From the cell containing the given text, extract its center point as [X, Y] coordinate. 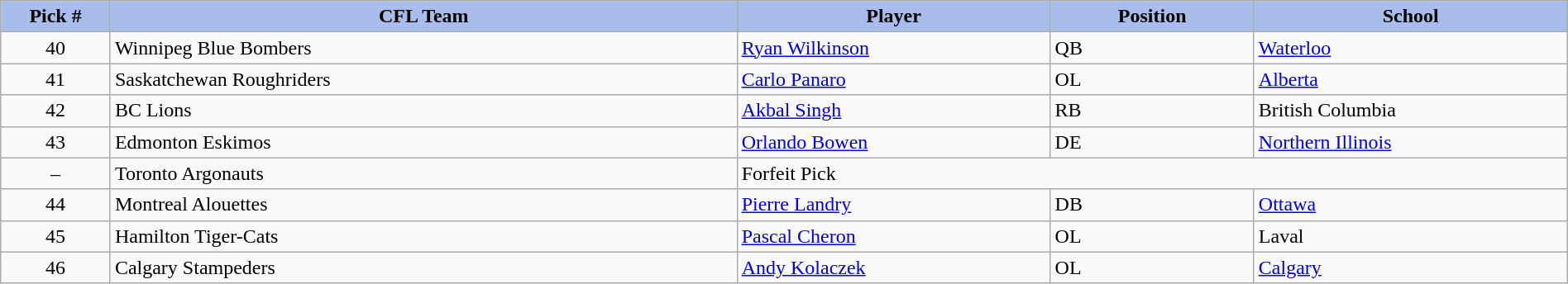
40 [56, 48]
British Columbia [1411, 111]
Calgary [1411, 267]
– [56, 173]
41 [56, 79]
Saskatchewan Roughriders [423, 79]
Forfeit Pick [1152, 173]
Northern Illinois [1411, 142]
BC Lions [423, 111]
RB [1152, 111]
Player [893, 17]
Montreal Alouettes [423, 205]
43 [56, 142]
Ottawa [1411, 205]
44 [56, 205]
DB [1152, 205]
DE [1152, 142]
School [1411, 17]
Pick # [56, 17]
Andy Kolaczek [893, 267]
45 [56, 236]
Pierre Landry [893, 205]
Laval [1411, 236]
Toronto Argonauts [423, 173]
Position [1152, 17]
Ryan Wilkinson [893, 48]
Waterloo [1411, 48]
Winnipeg Blue Bombers [423, 48]
Hamilton Tiger-Cats [423, 236]
Edmonton Eskimos [423, 142]
46 [56, 267]
Pascal Cheron [893, 236]
Orlando Bowen [893, 142]
Akbal Singh [893, 111]
Alberta [1411, 79]
Carlo Panaro [893, 79]
Calgary Stampeders [423, 267]
QB [1152, 48]
42 [56, 111]
CFL Team [423, 17]
